For the text-containing cell, return its midpoint in [x, y] coordinate format. 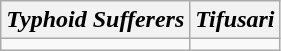
Typhoid Sufferers [96, 20]
Tifusari [235, 20]
